Scan for the cell matching the given text and deliver its (X, Y) coordinate at center. 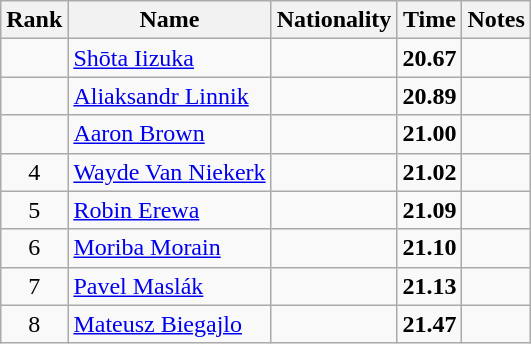
21.09 (430, 210)
21.13 (430, 286)
Pavel Maslák (170, 286)
Moriba Morain (170, 248)
8 (34, 324)
Nationality (334, 20)
21.10 (430, 248)
20.89 (430, 96)
Wayde Van Niekerk (170, 172)
Aaron Brown (170, 134)
Shōta Iizuka (170, 58)
21.47 (430, 324)
Notes (496, 20)
Time (430, 20)
Name (170, 20)
7 (34, 286)
Aliaksandr Linnik (170, 96)
Mateusz Biegajlo (170, 324)
5 (34, 210)
21.00 (430, 134)
Robin Erewa (170, 210)
21.02 (430, 172)
20.67 (430, 58)
Rank (34, 20)
4 (34, 172)
6 (34, 248)
